Determine the [X, Y] coordinate at the center of the cell enclosing the given text.  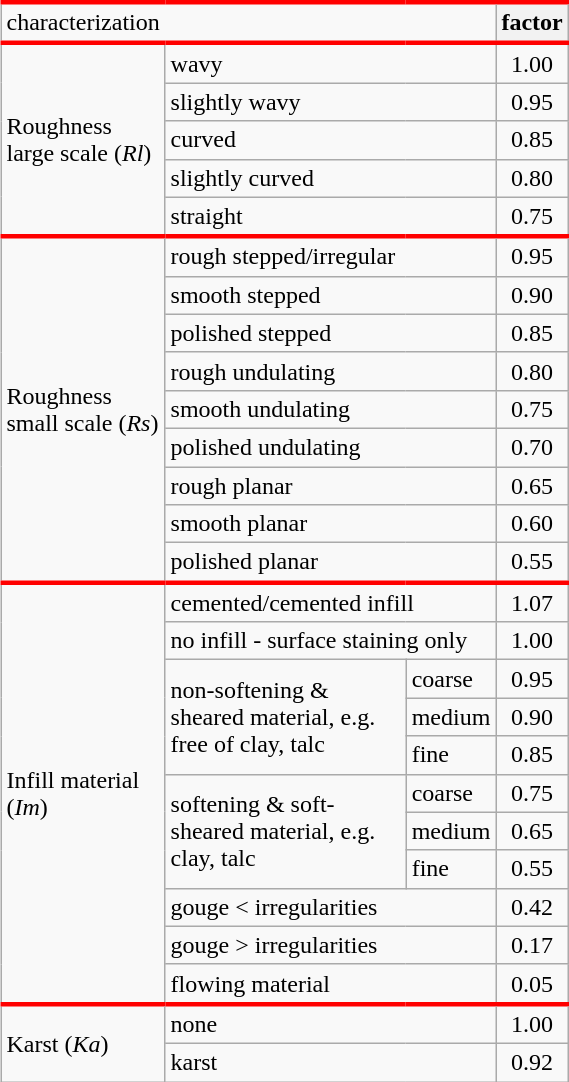
Infill material (Im) [83, 793]
gouge > irregularities [330, 945]
1.07 [532, 602]
cemented/cemented infill [330, 602]
Roughness small scale (Rs) [83, 410]
characterization [248, 22]
Roughness large scale (Rl) [83, 140]
polished planar [330, 563]
rough stepped/irregular [330, 257]
straight [330, 217]
0.42 [532, 907]
softening & soft-sheared material, e.g. clay, talc [286, 831]
0.70 [532, 447]
0.60 [532, 524]
non-softening & sheared material, e.g. free of clay, talc [286, 717]
smooth planar [330, 524]
karst [330, 1062]
slightly curved [330, 178]
rough undulating [330, 371]
Karst (Ka) [83, 1043]
wavy [330, 63]
polished stepped [330, 333]
rough planar [330, 485]
gouge < irregularities [330, 907]
smooth undulating [330, 409]
no infill - surface staining only [330, 641]
smooth stepped [330, 295]
0.92 [532, 1062]
slightly wavy [330, 102]
factor [532, 22]
polished undulating [330, 447]
flowing material [330, 984]
curved [330, 140]
none [330, 1024]
0.17 [532, 945]
0.05 [532, 984]
